Capture the cell that displays the provided text and extract its (X, Y) central coordinate. 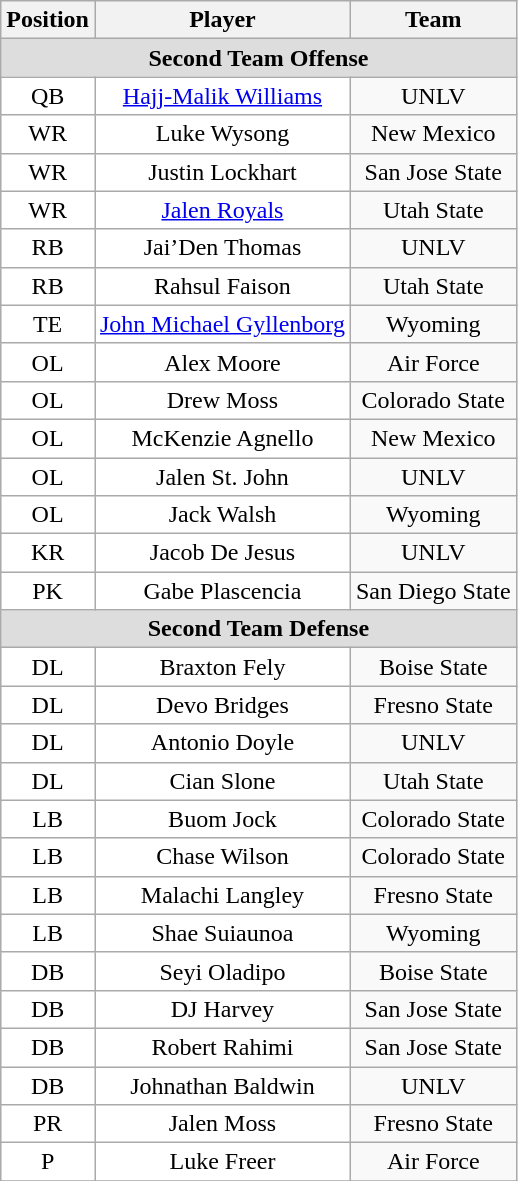
Jalen Royals (222, 210)
Player (222, 20)
PR (48, 1124)
Chase Wilson (222, 857)
Justin Lockhart (222, 172)
Shae Suiaunoa (222, 933)
Second Team Offense (258, 58)
DJ Harvey (222, 1009)
Jai’Den Thomas (222, 248)
Seyi Oladipo (222, 971)
TE (48, 324)
Luke Freer (222, 1162)
John Michael Gyllenborg (222, 324)
Cian Slone (222, 781)
P (48, 1162)
Alex Moore (222, 362)
Buom Jock (222, 819)
McKenzie Agnello (222, 438)
PK (48, 591)
Jalen St. John (222, 477)
Position (48, 20)
Second Team Defense (258, 629)
Devo Bridges (222, 705)
Jalen Moss (222, 1124)
Team (433, 20)
Malachi Langley (222, 895)
Rahsul Faison (222, 286)
Jack Walsh (222, 515)
Luke Wysong (222, 134)
Braxton Fely (222, 667)
Antonio Doyle (222, 743)
Drew Moss (222, 400)
San Diego State (433, 591)
QB (48, 96)
Robert Rahimi (222, 1047)
Johnathan Baldwin (222, 1085)
Jacob De Jesus (222, 553)
KR (48, 553)
Hajj-Malik Williams (222, 96)
Gabe Plascencia (222, 591)
